Search for the cell housing the specified text and yield its [X, Y] center coordinate. 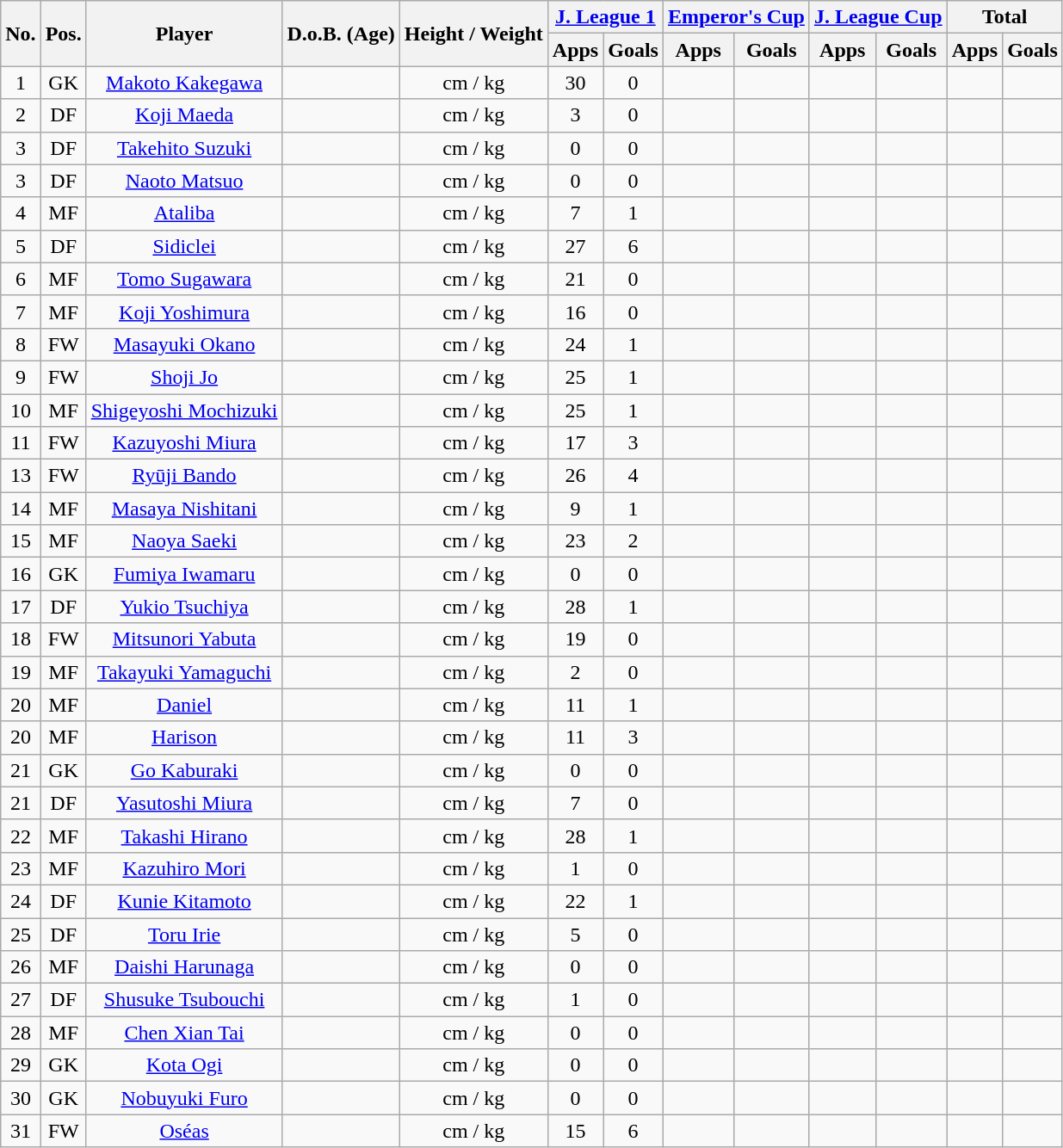
Sidiclei [184, 246]
31 [21, 1131]
Nobuyuki Furo [184, 1098]
Koji Maeda [184, 115]
Shusuke Tsubouchi [184, 1000]
Kazuyoshi Miura [184, 443]
Fumiya Iwamaru [184, 574]
Masayuki Okano [184, 344]
Chen Xian Tai [184, 1033]
Tomo Sugawara [184, 279]
Shoji Jo [184, 377]
13 [21, 476]
Total [1004, 17]
Go Kaburaki [184, 770]
Toru Irie [184, 934]
Takehito Suzuki [184, 148]
Daniel [184, 705]
Daishi Harunaga [184, 967]
Ryūji Bando [184, 476]
Kazuhiro Mori [184, 868]
D.o.B. (Age) [341, 34]
Shigeyoshi Mochizuki [184, 410]
Naoya Saeki [184, 541]
Pos. [64, 34]
J. League 1 [605, 17]
Kunie Kitamoto [184, 901]
J. League Cup [878, 17]
18 [21, 639]
Takayuki Yamaguchi [184, 672]
Height / Weight [473, 34]
Masaya Nishitani [184, 509]
Takashi Hirano [184, 836]
Yukio Tsuchiya [184, 607]
Ataliba [184, 213]
Emperor's Cup [736, 17]
Yasutoshi Miura [184, 803]
Naoto Matsuo [184, 181]
Kota Ogi [184, 1065]
Koji Yoshimura [184, 312]
29 [21, 1065]
10 [21, 410]
Makoto Kakegawa [184, 83]
14 [21, 509]
Harison [184, 738]
No. [21, 34]
Mitsunori Yabuta [184, 639]
Player [184, 34]
8 [21, 344]
Oséas [184, 1131]
